Locate the cell with the specified text and output its (X, Y) center coordinate. 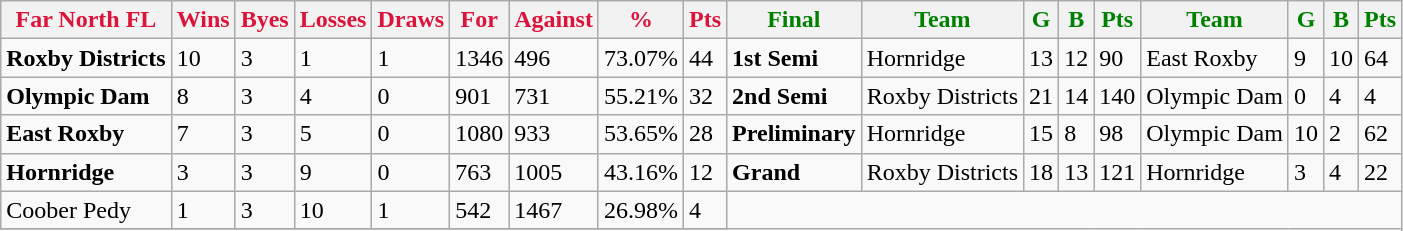
496 (554, 58)
1346 (480, 58)
Preliminary (794, 134)
90 (1118, 58)
Losses (333, 20)
For (480, 20)
22 (1380, 172)
5 (333, 134)
121 (1118, 172)
64 (1380, 58)
55.21% (640, 96)
14 (1076, 96)
26.98% (640, 210)
98 (1118, 134)
21 (1042, 96)
% (640, 20)
Against (554, 20)
Wins (203, 20)
1st Semi (794, 58)
53.65% (640, 134)
1005 (554, 172)
933 (554, 134)
15 (1042, 134)
Draws (411, 20)
Coober Pedy (86, 210)
Final (794, 20)
Grand (794, 172)
7 (203, 134)
1080 (480, 134)
Far North FL (86, 20)
542 (480, 210)
901 (480, 96)
763 (480, 172)
32 (706, 96)
28 (706, 134)
18 (1042, 172)
43.16% (640, 172)
1467 (554, 210)
73.07% (640, 58)
44 (706, 58)
2 (1342, 134)
731 (554, 96)
62 (1380, 134)
Byes (264, 20)
140 (1118, 96)
2nd Semi (794, 96)
